Determine the (X, Y) coordinate at the center of the cell enclosing the given text.  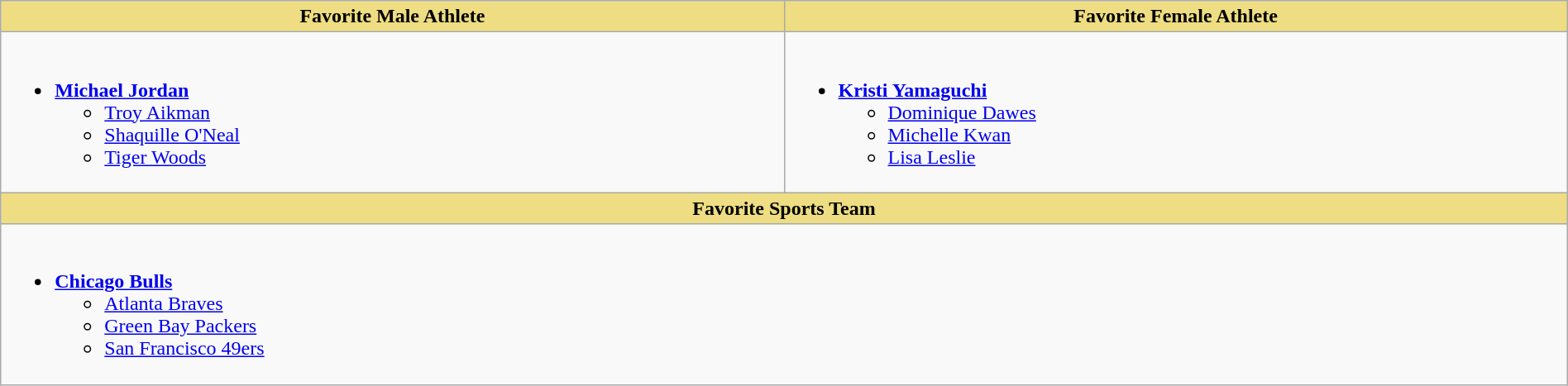
Michael JordanTroy AikmanShaquille O'NealTiger Woods (392, 112)
Favorite Female Athlete (1176, 17)
Chicago BullsAtlanta BravesGreen Bay PackersSan Francisco 49ers (784, 304)
Favorite Sports Team (784, 208)
Favorite Male Athlete (392, 17)
Kristi YamaguchiDominique DawesMichelle KwanLisa Leslie (1176, 112)
